Determine the (x, y) coordinate at the center of the cell enclosing the given text.  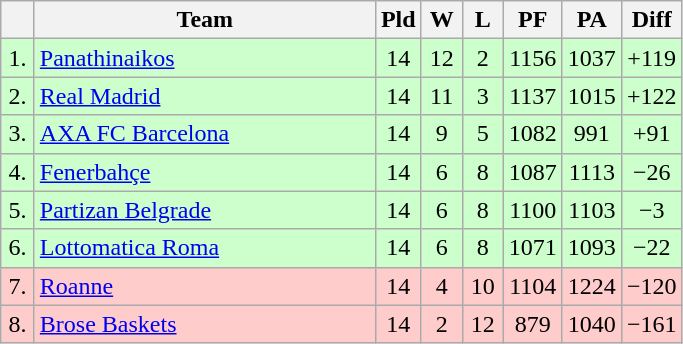
Pld (398, 20)
1113 (592, 172)
8. (18, 324)
Fenerbahçe (204, 172)
1100 (532, 210)
879 (532, 324)
−26 (652, 172)
+91 (652, 134)
3. (18, 134)
5. (18, 210)
1071 (532, 248)
+119 (652, 58)
10 (482, 286)
1087 (532, 172)
−161 (652, 324)
Real Madrid (204, 96)
6. (18, 248)
+122 (652, 96)
Roanne (204, 286)
Team (204, 20)
7. (18, 286)
W (442, 20)
4 (442, 286)
3 (482, 96)
5 (482, 134)
1224 (592, 286)
1037 (592, 58)
AXA FC Barcelona (204, 134)
1104 (532, 286)
2. (18, 96)
1040 (592, 324)
1103 (592, 210)
1093 (592, 248)
991 (592, 134)
1137 (532, 96)
Panathinaikos (204, 58)
Lottomatica Roma (204, 248)
−22 (652, 248)
Brose Baskets (204, 324)
L (482, 20)
11 (442, 96)
1. (18, 58)
−3 (652, 210)
1156 (532, 58)
Diff (652, 20)
1082 (532, 134)
4. (18, 172)
−120 (652, 286)
Partizan Belgrade (204, 210)
1015 (592, 96)
PA (592, 20)
9 (442, 134)
PF (532, 20)
